Capture the cell that displays the provided text and extract its [x, y] central coordinate. 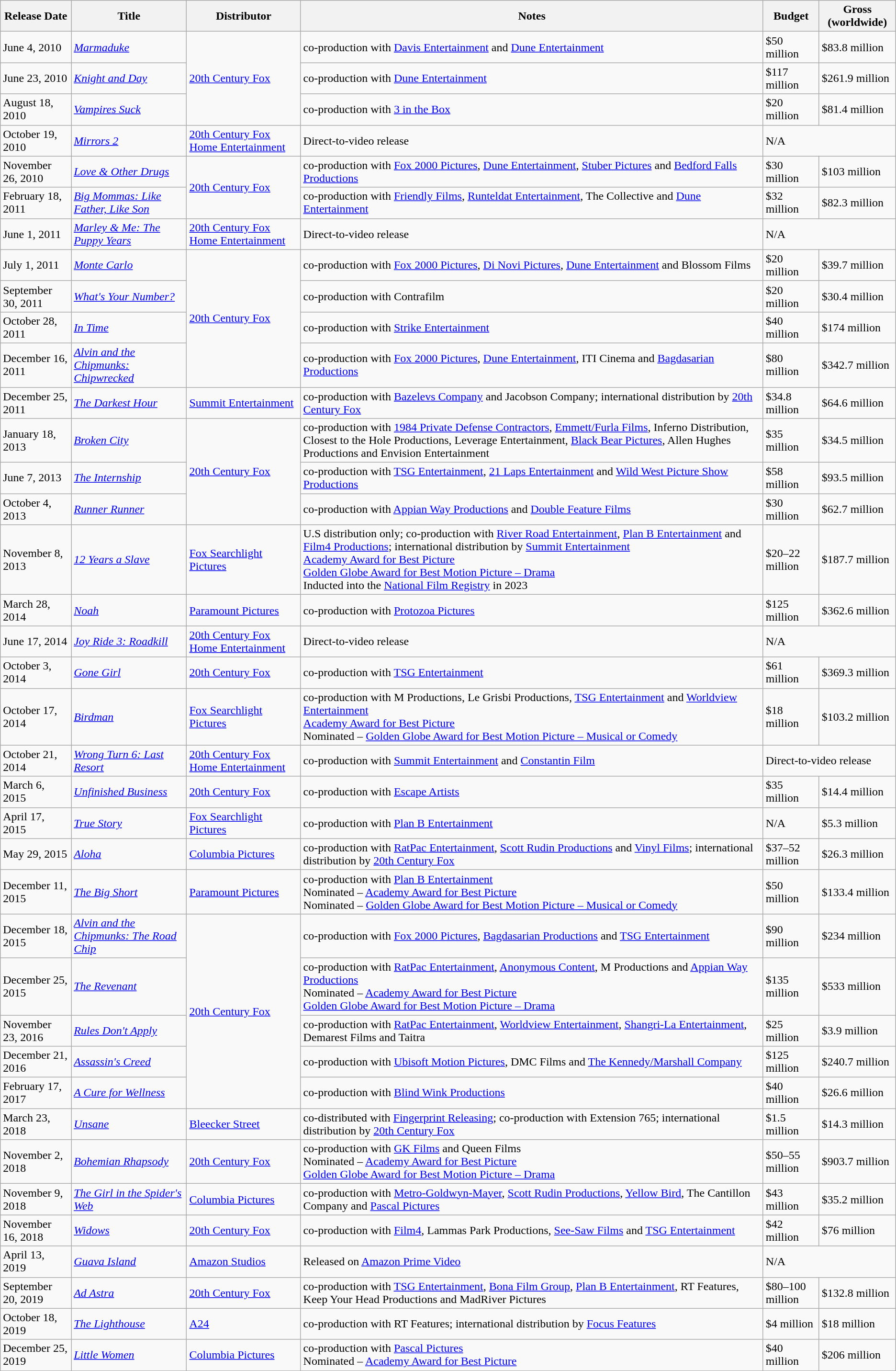
A24 [244, 1324]
co-production with Dune Entertainment [532, 79]
co-production with Fox 2000 Pictures, Di Novi Pictures, Dune Entertainment and Blossom Films [532, 265]
February 18, 2011 [36, 203]
Notes [532, 16]
Guava Island [129, 1261]
$82.3 million [857, 203]
$37–52 million [791, 854]
In Time [129, 328]
October 21, 2014 [36, 760]
January 18, 2013 [36, 441]
December 11, 2015 [36, 892]
Gone Girl [129, 672]
July 1, 2011 [36, 265]
$234 million [857, 936]
Runner Runner [129, 510]
$135 million [791, 986]
Unsane [129, 1124]
Wrong Turn 6: Last Resort [129, 760]
October 17, 2014 [36, 716]
Birdman [129, 716]
$42 million [791, 1231]
co-production with Friendly Films, Runteldat Entertainment, The Collective and Dune Entertainment [532, 203]
December 25, 2011 [36, 402]
co-production with Pascal PicturesNominated – Academy Award for Best Picture [532, 1355]
$26.6 million [857, 1093]
co-production with Fox 2000 Pictures, Dune Entertainment, ITI Cinema and Bagdasarian Productions [532, 365]
$174 million [857, 328]
$3.9 million [857, 1031]
November 16, 2018 [36, 1231]
$261.9 million [857, 79]
Broken City [129, 441]
October 18, 2019 [36, 1324]
co-production with RT Features; international distribution by Focus Features [532, 1324]
December 18, 2015 [36, 936]
October 28, 2011 [36, 328]
Gross (worldwide) [857, 16]
$903.7 million [857, 1162]
September 30, 2011 [36, 296]
$132.8 million [857, 1293]
June 1, 2011 [36, 234]
November 2, 2018 [36, 1162]
March 6, 2015 [36, 792]
$34.8 million [791, 402]
Alvin and the Chipmunks: Chipwrecked [129, 365]
co-production with Ubisoft Motion Pictures, DMC Films and The Kennedy/Marshall Company [532, 1062]
December 25, 2019 [36, 1355]
$76 million [857, 1231]
$80–100 million [791, 1293]
$103 million [857, 171]
May 29, 2015 [36, 854]
Vampires Suck [129, 109]
co-production with Bazelevs Company and Jacobson Company; international distribution by 20th Century Fox [532, 402]
The Big Short [129, 892]
co-production with Contrafilm [532, 296]
co-production with Film4, Lammas Park Productions, See-Saw Films and TSG Entertainment [532, 1231]
August 18, 2010 [36, 109]
The Lighthouse [129, 1324]
Love & Other Drugs [129, 171]
Marmaduke [129, 47]
co-production with Summit Entertainment and Constantin Film [532, 760]
$81.4 million [857, 109]
November 23, 2016 [36, 1031]
June 23, 2010 [36, 79]
$240.7 million [857, 1062]
June 17, 2014 [36, 642]
October 3, 2014 [36, 672]
December 16, 2011 [36, 365]
co-production with TSG Entertainment, Bona Film Group, Plan B Entertainment, RT Features, Keep Your Head Productions and MadRiver Pictures [532, 1293]
Knight and Day [129, 79]
March 23, 2018 [36, 1124]
$342.7 million [857, 365]
Budget [791, 16]
The Darkest Hour [129, 402]
Unfinished Business [129, 792]
December 25, 2015 [36, 986]
Noah [129, 610]
A Cure for Wellness [129, 1093]
$39.7 million [857, 265]
November 9, 2018 [36, 1199]
Ad Astra [129, 1293]
co-production with 3 in the Box [532, 109]
$4 million [791, 1324]
Released on Amazon Prime Video [532, 1261]
Release Date [36, 16]
April 13, 2019 [36, 1261]
$362.6 million [857, 610]
April 17, 2015 [36, 823]
Rules Don't Apply [129, 1031]
February 17, 2017 [36, 1093]
Widows [129, 1231]
co-production with TSG Entertainment, 21 Laps Entertainment and Wild West Picture Show Productions [532, 478]
$35.2 million [857, 1199]
$61 million [791, 672]
Marley & Me: The Puppy Years [129, 234]
$32 million [791, 203]
$187.7 million [857, 560]
$14.3 million [857, 1124]
co-production with Davis Entertainment and Dune Entertainment [532, 47]
$30.4 million [857, 296]
co-production with Blind Wink Productions [532, 1093]
$64.6 million [857, 402]
The Girl in the Spider's Web [129, 1199]
co-production with Metro-Goldwyn-Mayer, Scott Rudin Productions, Yellow Bird, The Cantillon Company and Pascal Pictures [532, 1199]
$20–22 million [791, 560]
$369.3 million [857, 672]
$533 million [857, 986]
What's Your Number? [129, 296]
$62.7 million [857, 510]
$103.2 million [857, 716]
co-distributed with Fingerprint Releasing; co-production with Extension 765; international distribution by 20th Century Fox [532, 1124]
Joy Ride 3: Roadkill [129, 642]
co-production with Strike Entertainment [532, 328]
December 21, 2016 [36, 1062]
co-production with TSG Entertainment [532, 672]
Amazon Studios [244, 1261]
$206 million [857, 1355]
$43 million [791, 1199]
$83.8 million [857, 47]
Assassin's Creed [129, 1062]
November 8, 2013 [36, 560]
March 28, 2014 [36, 610]
Aloha [129, 854]
$133.4 million [857, 892]
$50–55 million [791, 1162]
Monte Carlo [129, 265]
co-production with RatPac Entertainment, Scott Rudin Productions and Vinyl Films; international distribution by 20th Century Fox [532, 854]
$93.5 million [857, 478]
June 7, 2013 [36, 478]
$5.3 million [857, 823]
$117 million [791, 79]
$14.4 million [857, 792]
Bleecker Street [244, 1124]
$90 million [791, 936]
12 Years a Slave [129, 560]
$58 million [791, 478]
The Revenant [129, 986]
Summit Entertainment [244, 402]
co-production with Fox 2000 Pictures, Bagdasarian Productions and TSG Entertainment [532, 936]
Big Mommas: Like Father, Like Son [129, 203]
$25 million [791, 1031]
Little Women [129, 1355]
co-production with Fox 2000 Pictures, Dune Entertainment, Stuber Pictures and Bedford Falls Productions [532, 171]
October 4, 2013 [36, 510]
Bohemian Rhapsody [129, 1162]
June 4, 2010 [36, 47]
co-production with Protozoa Pictures [532, 610]
$1.5 million [791, 1124]
co-production with GK Films and Queen FilmsNominated – Academy Award for Best PictureGolden Globe Award for Best Motion Picture – Drama [532, 1162]
Title [129, 16]
October 19, 2010 [36, 141]
co-production with Escape Artists [532, 792]
Distributor [244, 16]
November 26, 2010 [36, 171]
$34.5 million [857, 441]
$80 million [791, 365]
co-production with Appian Way Productions and Double Feature Films [532, 510]
co-production with Plan B Entertainment [532, 823]
Alvin and the Chipmunks: The Road Chip [129, 936]
co-production with RatPac Entertainment, Worldview Entertainment, Shangri-La Entertainment, Demarest Films and Taitra [532, 1031]
$26.3 million [857, 854]
The Internship [129, 478]
Mirrors 2 [129, 141]
True Story [129, 823]
September 20, 2019 [36, 1293]
